Locate the cell with the specified text and output its [x, y] center coordinate. 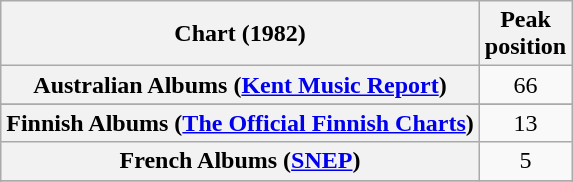
13 [525, 123]
Australian Albums (Kent Music Report) [240, 85]
Chart (1982) [240, 34]
5 [525, 161]
Finnish Albums (The Official Finnish Charts) [240, 123]
Peakposition [525, 34]
66 [525, 85]
French Albums (SNEP) [240, 161]
